Scan for the cell matching the given text and deliver its (x, y) coordinate at center. 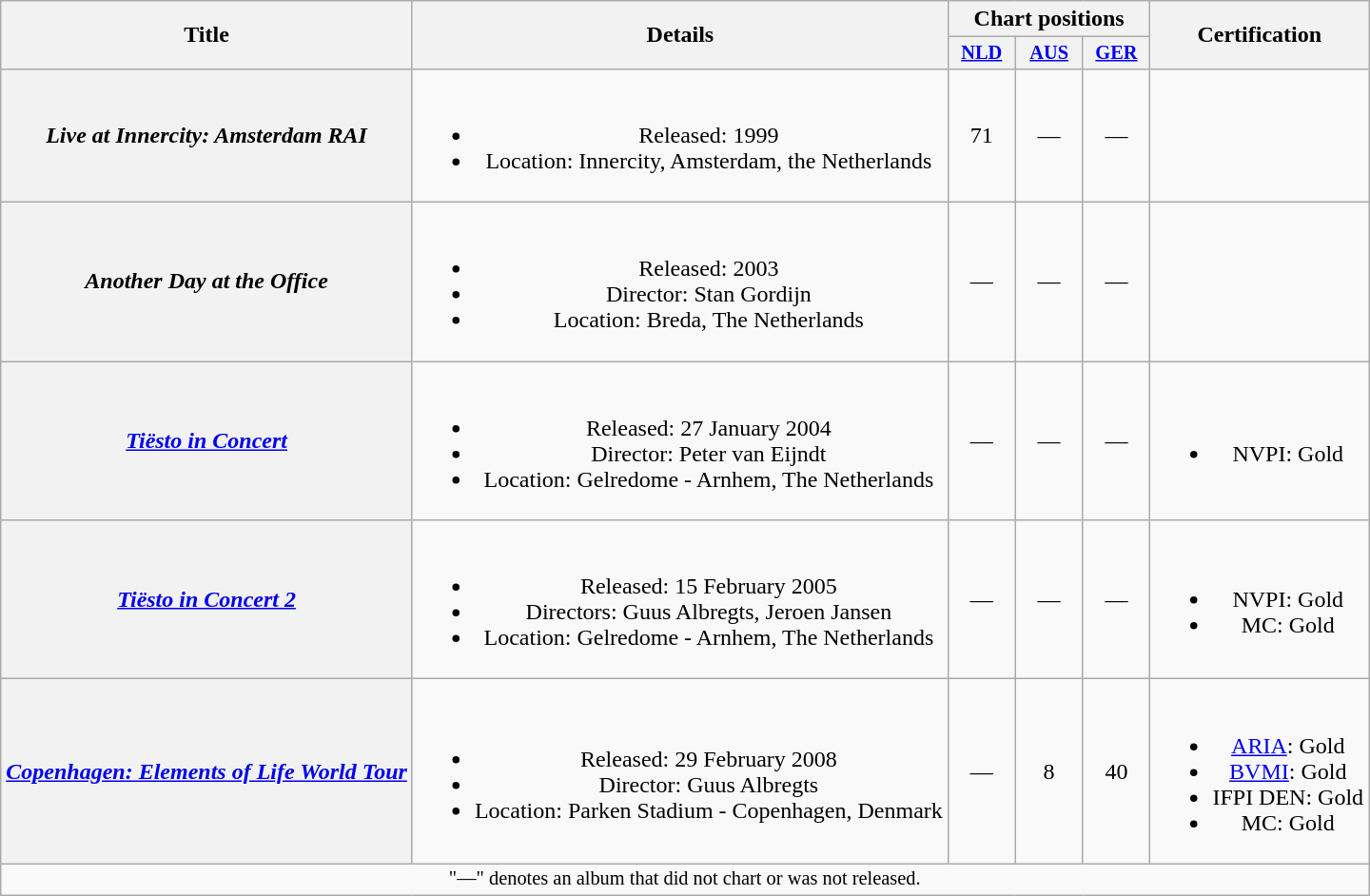
71 (982, 135)
NVPI: GoldMC: Gold (1260, 599)
Details (679, 35)
Released: 1999Location: Innercity, Amsterdam, the Netherlands (679, 135)
NLD (982, 53)
Released: 15 February 2005Directors: Guus Albregts, Jeroen JansenLocation: Gelredome - Arnhem, The Netherlands (679, 599)
8 (1048, 771)
Title (207, 35)
ARIA: GoldBVMI: GoldIFPI DEN: GoldMC: Gold (1260, 771)
Released: 29 February 2008Director: Guus AlbregtsLocation: Parken Stadium - Copenhagen, Denmark (679, 771)
Released: 2003Director: Stan GordijnLocation: Breda, The Netherlands (679, 282)
Chart positions (1048, 19)
Tiësto in Concert (207, 441)
Another Day at the Office (207, 282)
Tiësto in Concert 2 (207, 599)
Copenhagen: Elements of Life World Tour (207, 771)
Live at Innercity: Amsterdam RAI (207, 135)
40 (1117, 771)
Released: 27 January 2004Director: Peter van EijndtLocation: Gelredome - Arnhem, The Netherlands (679, 441)
NVPI: Gold (1260, 441)
AUS (1048, 53)
"—" denotes an album that did not chart or was not released. (685, 880)
Certification (1260, 35)
GER (1117, 53)
